Extract the (x, y) coordinate from the center of the cell holding the provided text.  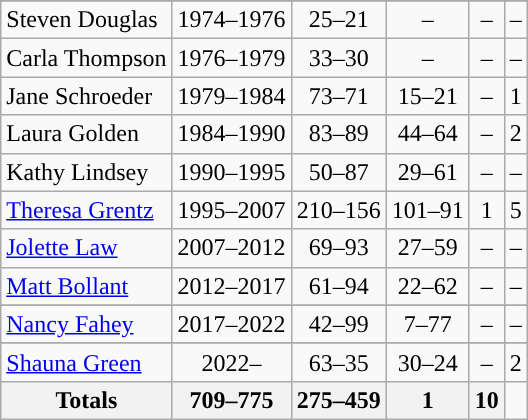
83–89 (338, 134)
Totals (86, 400)
22–62 (428, 286)
27–59 (428, 248)
61–94 (338, 286)
15–21 (428, 96)
1979–1984 (232, 96)
50–87 (338, 172)
5 (516, 210)
1984–1990 (232, 134)
Carla Thompson (86, 58)
Jane Schroeder (86, 96)
1990–1995 (232, 172)
30–24 (428, 362)
2017–2022 (232, 324)
Shauna Green (86, 362)
Steven Douglas (86, 20)
33–30 (338, 58)
29–61 (428, 172)
2022– (232, 362)
Nancy Fahey (86, 324)
101–91 (428, 210)
42–99 (338, 324)
7–77 (428, 324)
10 (486, 400)
1995–2007 (232, 210)
73–71 (338, 96)
Kathy Lindsey (86, 172)
63–35 (338, 362)
210–156 (338, 210)
Matt Bollant (86, 286)
275–459 (338, 400)
Jolette Law (86, 248)
2007–2012 (232, 248)
Laura Golden (86, 134)
44–64 (428, 134)
Theresa Grentz (86, 210)
2012–2017 (232, 286)
1974–1976 (232, 20)
69–93 (338, 248)
709–775 (232, 400)
1976–1979 (232, 58)
25–21 (338, 20)
